From the cell containing the given text, extract its center point as (x, y) coordinate. 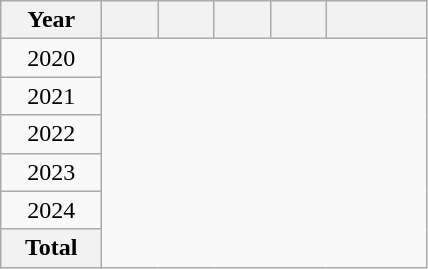
2021 (52, 96)
2020 (52, 58)
2023 (52, 172)
Year (52, 20)
2022 (52, 134)
2024 (52, 210)
Total (52, 248)
